Detect which cell encompasses the target text, then output its (X, Y) center coordinate. 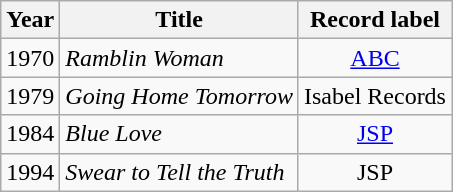
Ramblin Woman (180, 58)
1970 (30, 58)
Isabel Records (374, 96)
Year (30, 20)
Blue Love (180, 134)
Record label (374, 20)
1994 (30, 172)
ABC (374, 58)
Title (180, 20)
1979 (30, 96)
1984 (30, 134)
Going Home Tomorrow (180, 96)
Swear to Tell the Truth (180, 172)
